Extract the (X, Y) coordinate from the center of the cell holding the provided text.  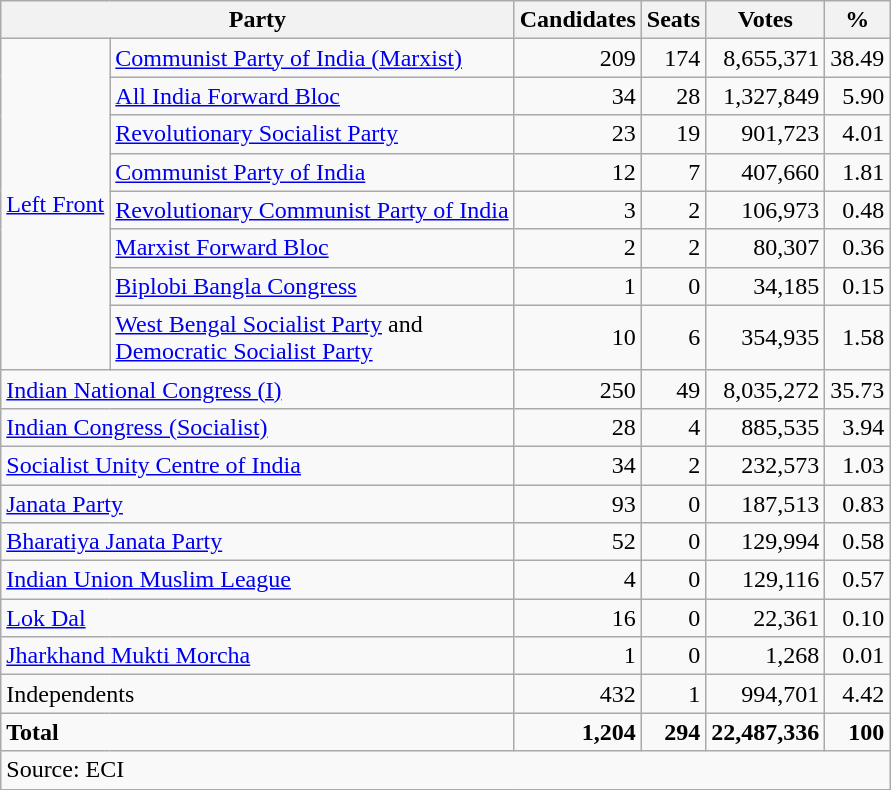
12 (578, 172)
1,268 (766, 656)
49 (673, 389)
Party (258, 20)
129,116 (766, 580)
0.57 (858, 580)
Indian Union Muslim League (258, 580)
994,701 (766, 694)
Seats (673, 20)
22,361 (766, 618)
34,185 (766, 286)
1.03 (858, 465)
Communist Party of India (Marxist) (312, 58)
1.81 (858, 172)
8,035,272 (766, 389)
52 (578, 542)
Communist Party of India (312, 172)
38.49 (858, 58)
1,327,849 (766, 96)
Revolutionary Communist Party of India (312, 210)
4.01 (858, 134)
Indian National Congress (I) (258, 389)
10 (578, 338)
354,935 (766, 338)
93 (578, 503)
35.73 (858, 389)
1.58 (858, 338)
Votes (766, 20)
0.10 (858, 618)
0.15 (858, 286)
187,513 (766, 503)
Total (258, 732)
Lok Dal (258, 618)
8,655,371 (766, 58)
885,535 (766, 427)
1,204 (578, 732)
100 (858, 732)
23 (578, 134)
Candidates (578, 20)
Bharatiya Janata Party (258, 542)
250 (578, 389)
All India Forward Bloc (312, 96)
232,573 (766, 465)
Indian Congress (Socialist) (258, 427)
0.01 (858, 656)
Source: ECI (446, 770)
Janata Party (258, 503)
3 (578, 210)
4.42 (858, 694)
129,994 (766, 542)
80,307 (766, 248)
209 (578, 58)
5.90 (858, 96)
16 (578, 618)
0.83 (858, 503)
19 (673, 134)
106,973 (766, 210)
407,660 (766, 172)
0.36 (858, 248)
432 (578, 694)
294 (673, 732)
22,487,336 (766, 732)
0.48 (858, 210)
Jharkhand Mukti Morcha (258, 656)
174 (673, 58)
Independents (258, 694)
Socialist Unity Centre of India (258, 465)
% (858, 20)
Left Front (56, 205)
6 (673, 338)
Marxist Forward Bloc (312, 248)
0.58 (858, 542)
West Bengal Socialist Party andDemocratic Socialist Party (312, 338)
901,723 (766, 134)
3.94 (858, 427)
Biplobi Bangla Congress (312, 286)
7 (673, 172)
Revolutionary Socialist Party (312, 134)
